Locate the cell with the specified text and output its [X, Y] center coordinate. 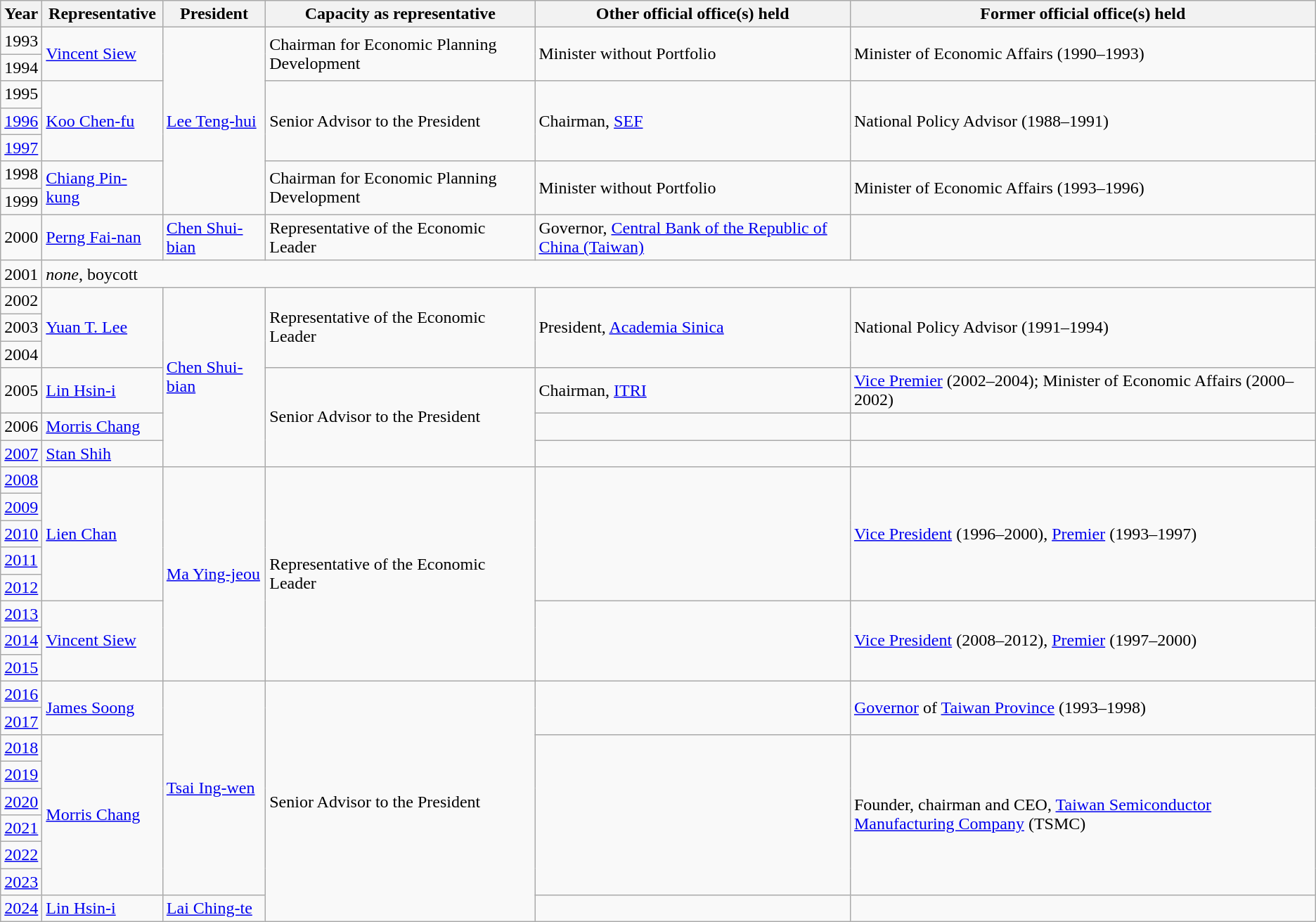
James Soong [103, 707]
Representative [103, 14]
Minister of Economic Affairs (1993–1996) [1083, 188]
2000 [21, 238]
2005 [21, 391]
2007 [21, 454]
2002 [21, 300]
2010 [21, 534]
National Policy Advisor (1988–1991) [1083, 121]
National Policy Advisor (1991–1994) [1083, 327]
Ma Ying-jeou [214, 574]
2011 [21, 561]
Tsai Ing-wen [214, 788]
2013 [21, 614]
Governor of Taiwan Province (1993–1998) [1083, 707]
2020 [21, 801]
2022 [21, 855]
2001 [21, 274]
Founder, chairman and CEO, Taiwan Semiconductor Manufacturing Company (TSMC) [1083, 814]
Vice President (2008–2012), Premier (1997–2000) [1083, 641]
President, Academia Sinica [692, 327]
1993 [21, 41]
2019 [21, 774]
1998 [21, 174]
Governor, Central Bank of the Republic of China (Taiwan) [692, 238]
Former official office(s) held [1083, 14]
Minister of Economic Affairs (1990–1993) [1083, 54]
2015 [21, 667]
2003 [21, 327]
2023 [21, 882]
Capacity as representative [401, 14]
2021 [21, 828]
Koo Chen-fu [103, 121]
2004 [21, 354]
1994 [21, 68]
1996 [21, 121]
Yuan T. Lee [103, 327]
2018 [21, 748]
Lien Chan [103, 534]
1999 [21, 201]
Chairman, SEF [692, 121]
Other official office(s) held [692, 14]
Year [21, 14]
2006 [21, 427]
Perng Fai-nan [103, 238]
Vice Premier (2002–2004); Minister of Economic Affairs (2000–2002) [1083, 391]
Chairman, ITRI [692, 391]
2016 [21, 694]
2009 [21, 507]
Stan Shih [103, 454]
1997 [21, 148]
2017 [21, 721]
2008 [21, 480]
Lee Teng-hui [214, 121]
2024 [21, 909]
President [214, 14]
1995 [21, 94]
none, boycott [679, 274]
2014 [21, 641]
Lai Ching-te [214, 909]
Chiang Pin-kung [103, 188]
2012 [21, 587]
Vice President (1996–2000), Premier (1993–1997) [1083, 534]
